Return (x, y) of the center of cell containing provided text 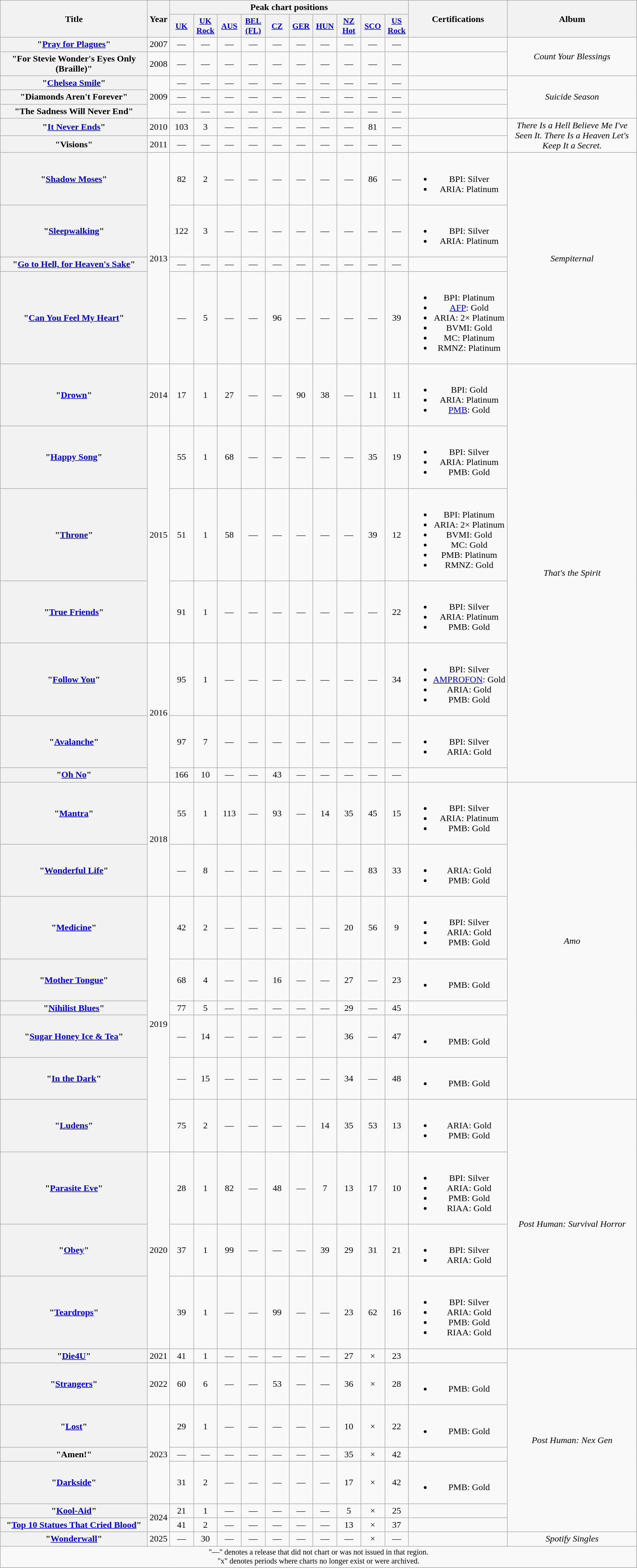
"Chelsea Smile" (74, 83)
Amo (572, 940)
Post Human: Survival Horror (572, 1224)
56 (373, 928)
Suicide Season (572, 97)
2018 (159, 839)
There Is a Hell Believe Me I've Seen It. There Is a Heaven Let's Keep It a Secret. (572, 135)
20 (349, 928)
95 (182, 679)
2016 (159, 713)
Album (572, 19)
"Drown" (74, 395)
GER (301, 26)
2024 (159, 1518)
"Wonderwall" (74, 1539)
"Darkside" (74, 1483)
Peak chart positions (289, 7)
2022 (159, 1384)
"—" denotes a release that did not chart or was not issued in that region. "x" denotes periods where charts no longer exist or were archived. (319, 1557)
97 (182, 742)
CZ (277, 26)
"It Never Ends" (74, 127)
"Nihilist Blues" (74, 1008)
BPI: SilverAMPROFON: GoldARIA: GoldPMB: Gold (458, 679)
AUS (229, 26)
UKRock (205, 26)
"Obey" (74, 1250)
"For Stevie Wonder's Eyes Only (Braille)" (74, 63)
"Mother Tongue" (74, 980)
BEL(FL) (253, 26)
"Kool-Aid" (74, 1511)
BPI: PlatinumAFP: GoldARIA: 2× PlatinumBVMI: GoldMC: PlatinumRMNZ: Platinum (458, 318)
9 (397, 928)
UK (182, 26)
166 (182, 775)
USRock (397, 26)
58 (229, 535)
"Lost" (74, 1426)
2010 (159, 127)
2013 (159, 258)
"Teardrops" (74, 1313)
HUN (325, 26)
"Mantra" (74, 813)
"Follow You" (74, 679)
81 (373, 127)
2015 (159, 535)
2025 (159, 1539)
Sempiternal (572, 258)
Year (159, 19)
2019 (159, 1024)
33 (397, 870)
"Oh No" (74, 775)
2009 (159, 97)
"Sleepwalking" (74, 231)
SCO (373, 26)
Certifications (458, 19)
"Happy Song" (74, 457)
2014 (159, 395)
Title (74, 19)
12 (397, 535)
62 (373, 1313)
77 (182, 1008)
43 (277, 775)
8 (205, 870)
2007 (159, 44)
"Can You Feel My Heart" (74, 318)
51 (182, 535)
47 (397, 1036)
19 (397, 457)
NZHot (349, 26)
"Amen!" (74, 1454)
2011 (159, 144)
"True Friends" (74, 612)
BPI: GoldARIA: PlatinumPMB: Gold (458, 395)
Post Human: Nex Gen (572, 1440)
93 (277, 813)
"Go to Hell, for Heaven's Sake" (74, 264)
"Medicine" (74, 928)
30 (205, 1539)
Count Your Blessings (572, 57)
103 (182, 127)
"Avalanche" (74, 742)
"The Sadness Will Never End" (74, 111)
2008 (159, 63)
4 (205, 980)
"Strangers" (74, 1384)
96 (277, 318)
75 (182, 1125)
90 (301, 395)
That's the Spirit (572, 573)
91 (182, 612)
"Diamonds Aren't Forever" (74, 97)
38 (325, 395)
"Wonderful Life" (74, 870)
2023 (159, 1454)
Spotify Singles (572, 1539)
"Parasite Eve" (74, 1188)
122 (182, 231)
60 (182, 1384)
BPI: SilverARIA: GoldPMB: Gold (458, 928)
2020 (159, 1250)
"Ludens" (74, 1125)
83 (373, 870)
BPI: PlatinumARIA: 2× PlatinumBVMI: GoldMC: GoldPMB: PlatinumRMNZ: Gold (458, 535)
"Shadow Moses" (74, 179)
86 (373, 179)
"Visions" (74, 144)
"Sugar Honey Ice & Tea" (74, 1036)
6 (205, 1384)
"Die4U" (74, 1356)
25 (397, 1511)
113 (229, 813)
"Throne" (74, 535)
"Pray for Plagues" (74, 44)
"In the Dark" (74, 1078)
2021 (159, 1356)
"Top 10 Statues That Cried Blood" (74, 1525)
